Output the [x, y] coordinate of the center of the cell containing the given text.  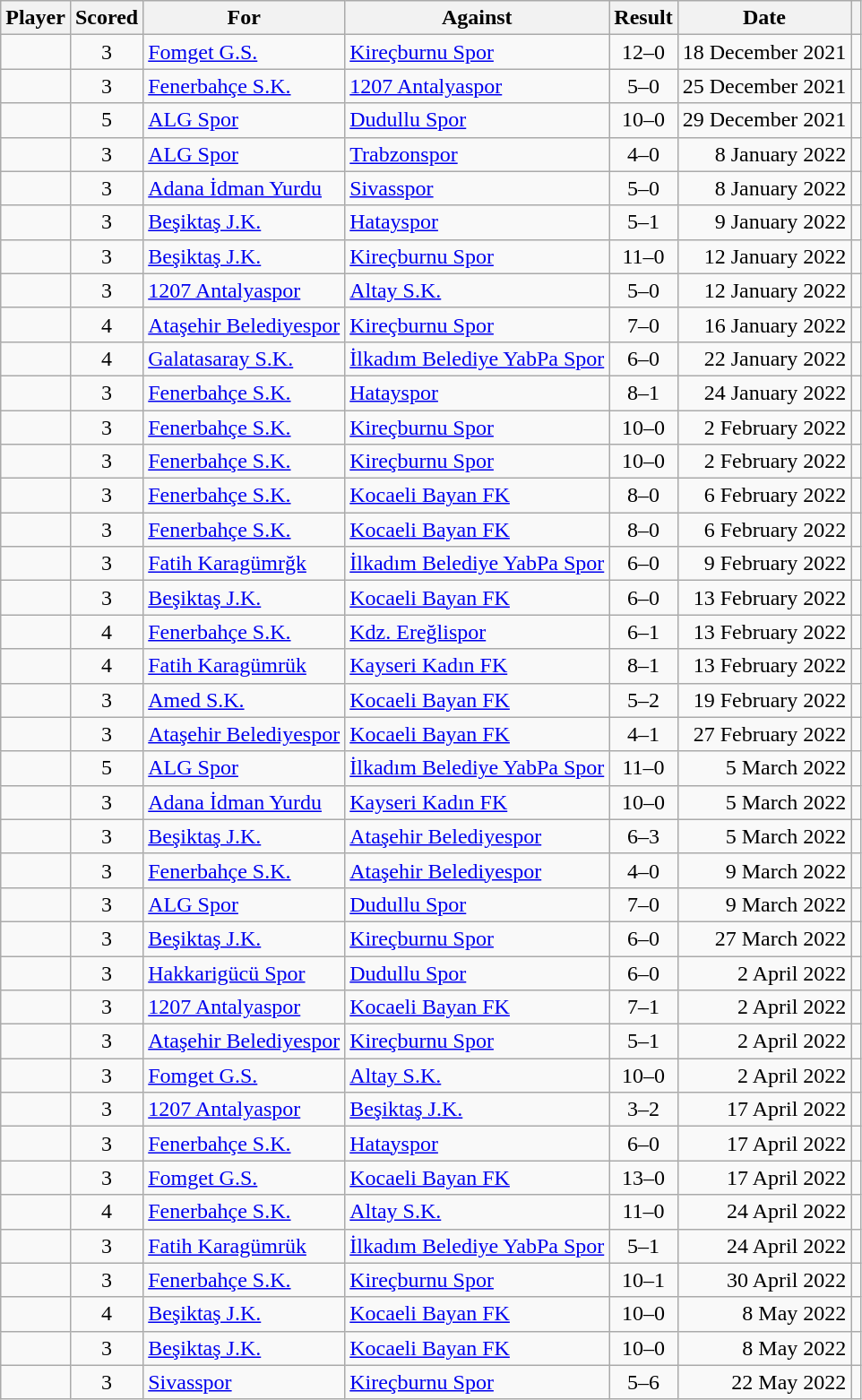
Hakkarigücü Spor [244, 972]
5–6 [643, 1382]
6–3 [643, 836]
Player [36, 18]
9 February 2022 [764, 564]
Date [764, 18]
4–1 [643, 734]
3–2 [643, 1110]
5–2 [643, 700]
27 February 2022 [764, 734]
29 December 2021 [764, 120]
6–1 [643, 632]
18 December 2021 [764, 52]
10–1 [643, 1280]
27 March 2022 [764, 938]
Result [643, 18]
25 December 2021 [764, 86]
7–1 [643, 1007]
Trabzonspor [477, 154]
Against [477, 18]
13–0 [643, 1178]
12–0 [643, 52]
Kdz. Ereğlispor [477, 632]
9 January 2022 [764, 222]
22 January 2022 [764, 359]
For [244, 18]
22 May 2022 [764, 1382]
24 January 2022 [764, 393]
Scored [106, 18]
19 February 2022 [764, 700]
16 January 2022 [764, 324]
Amed S.K. [244, 700]
30 April 2022 [764, 1280]
Fatih Karagümrğk [244, 564]
Galatasaray S.K. [244, 359]
